Return the (x, y) coordinate for the center point of the cell that contains the specified text.  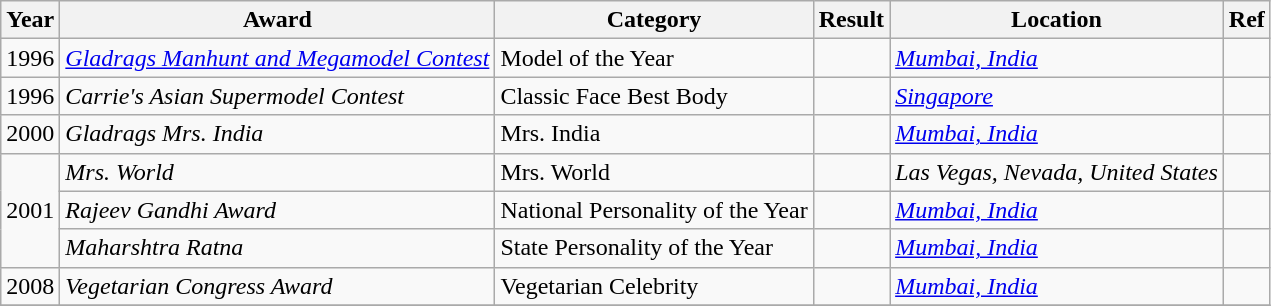
2001 (30, 210)
Singapore (1057, 96)
2008 (30, 286)
Result (851, 20)
Model of the Year (654, 58)
Las Vegas, Nevada, United States (1057, 172)
2000 (30, 134)
Category (654, 20)
Ref (1246, 20)
Year (30, 20)
State Personality of the Year (654, 248)
Gladrags Manhunt and Megamodel Contest (278, 58)
Mrs. India (654, 134)
Gladrags Mrs. India (278, 134)
Award (278, 20)
Carrie's Asian Supermodel Contest (278, 96)
Classic Face Best Body (654, 96)
Maharshtra Ratna (278, 248)
National Personality of the Year (654, 210)
Vegetarian Congress Award (278, 286)
Rajeev Gandhi Award (278, 210)
Location (1057, 20)
Vegetarian Celebrity (654, 286)
